Locate the cell with the specified text and output its [X, Y] center coordinate. 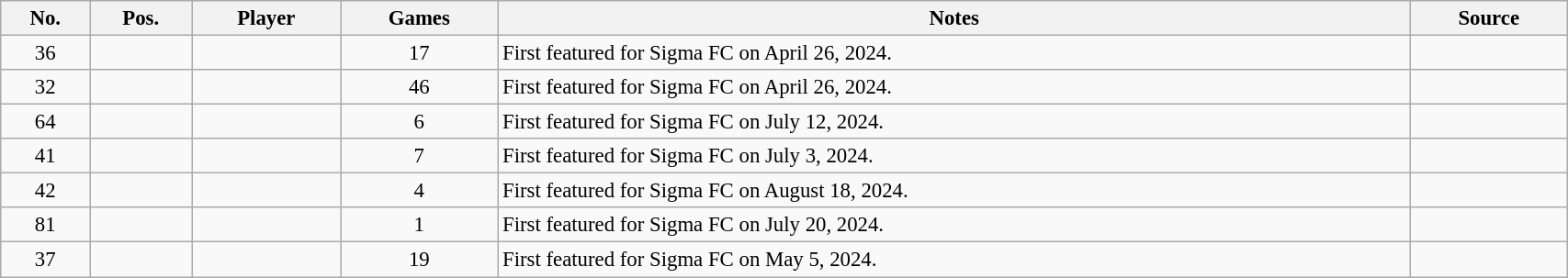
19 [419, 260]
No. [46, 18]
First featured for Sigma FC on August 18, 2024. [954, 191]
First featured for Sigma FC on May 5, 2024. [954, 260]
37 [46, 260]
1 [419, 225]
81 [46, 225]
17 [419, 53]
First featured for Sigma FC on July 12, 2024. [954, 122]
4 [419, 191]
42 [46, 191]
64 [46, 122]
6 [419, 122]
7 [419, 156]
Games [419, 18]
Source [1489, 18]
First featured for Sigma FC on July 20, 2024. [954, 225]
Pos. [141, 18]
32 [46, 87]
Player [266, 18]
First featured for Sigma FC on July 3, 2024. [954, 156]
36 [46, 53]
46 [419, 87]
41 [46, 156]
Notes [954, 18]
